Find where the given text appears and provide that cell's center as [X, Y] coordinate. 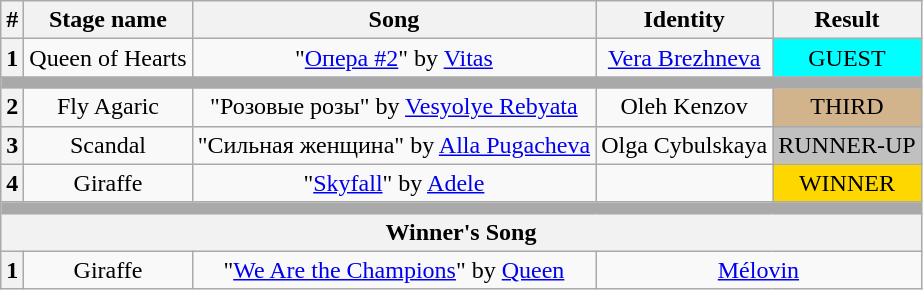
"Сильная женщина" by Alla Pugacheva [394, 145]
Queen of Hearts [108, 58]
THIRD [847, 107]
Winner's Song [461, 232]
Olga Cybulskaya [684, 145]
RUNNER-UP [847, 145]
Identity [684, 20]
"Опера #2" by Vitas [394, 58]
4 [12, 183]
2 [12, 107]
Oleh Kenzov [684, 107]
WINNER [847, 183]
Scandal [108, 145]
GUEST [847, 58]
3 [12, 145]
"We Are the Champions" by Queen [394, 270]
Stage name [108, 20]
"Розовые розы" by Vesyolye Rebyata [394, 107]
# [12, 20]
Mélovin [758, 270]
Fly Agaric [108, 107]
Song [394, 20]
"Skyfall" by Adele [394, 183]
Result [847, 20]
Vera Brezhneva [684, 58]
